For the text-containing cell, return its midpoint in (x, y) coordinate format. 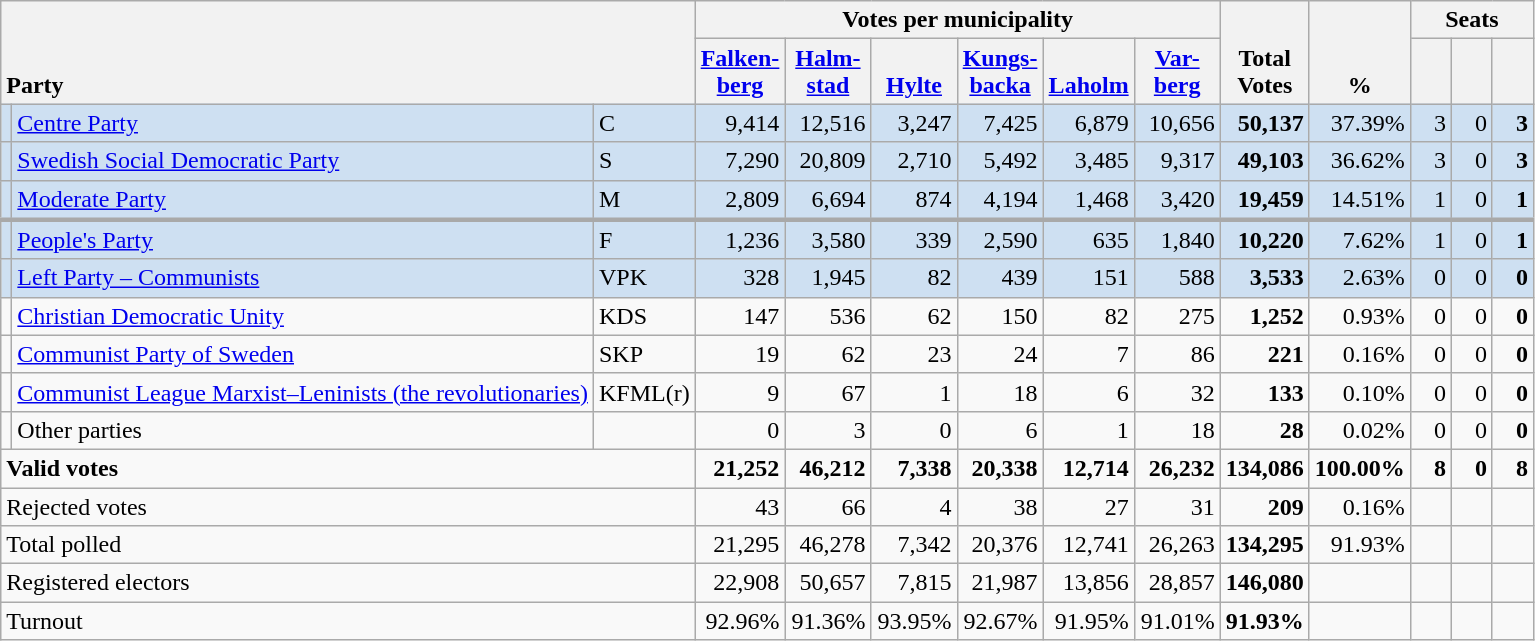
536 (828, 316)
100.00% (1360, 468)
92.96% (740, 621)
21,252 (740, 468)
0.02% (1360, 430)
86 (1177, 354)
Party (348, 52)
Seats (1472, 20)
67 (828, 392)
24 (1000, 354)
0.93% (1360, 316)
7,815 (914, 583)
Total polled (348, 545)
150 (1000, 316)
10,220 (1264, 240)
43 (740, 507)
Centre Party (303, 123)
3,533 (1264, 278)
2.63% (1360, 278)
66 (828, 507)
M (644, 200)
Valid votes (348, 468)
20,376 (1000, 545)
92.67% (1000, 621)
Other parties (303, 430)
221 (1264, 354)
46,212 (828, 468)
4 (914, 507)
38 (1000, 507)
275 (1177, 316)
Moderate Party (303, 200)
874 (914, 200)
Swedish Social Democratic Party (303, 161)
SKP (644, 354)
6,879 (1088, 123)
93.95% (914, 621)
Communist Party of Sweden (303, 354)
635 (1088, 240)
4,194 (1000, 200)
50,657 (828, 583)
209 (1264, 507)
20,809 (828, 161)
22,908 (740, 583)
91.01% (1177, 621)
Votes per municipality (958, 20)
2,590 (1000, 240)
Communist League Marxist–Leninists (the revolutionaries) (303, 392)
26,263 (1177, 545)
9,317 (1177, 161)
12,714 (1088, 468)
26,232 (1177, 468)
6,694 (828, 200)
Laholm (1088, 72)
VPK (644, 278)
12,516 (828, 123)
5,492 (1000, 161)
28,857 (1177, 583)
12,741 (1088, 545)
3,580 (828, 240)
328 (740, 278)
36.62% (1360, 161)
0.10% (1360, 392)
20,338 (1000, 468)
91.95% (1088, 621)
21,295 (740, 545)
Registered electors (348, 583)
7.62% (1360, 240)
9,414 (740, 123)
1,840 (1177, 240)
151 (1088, 278)
50,137 (1264, 123)
F (644, 240)
7 (1088, 354)
Total Votes (1264, 52)
3,247 (914, 123)
Kungs- backa (1000, 72)
339 (914, 240)
Left Party – Communists (303, 278)
7,338 (914, 468)
1,468 (1088, 200)
49,103 (1264, 161)
133 (1264, 392)
10,656 (1177, 123)
KDS (644, 316)
134,295 (1264, 545)
19 (740, 354)
32 (1177, 392)
31 (1177, 507)
27 (1088, 507)
Rejected votes (348, 507)
146,080 (1264, 583)
% (1360, 52)
1,252 (1264, 316)
23 (914, 354)
Christian Democratic Unity (303, 316)
7,342 (914, 545)
147 (740, 316)
439 (1000, 278)
46,278 (828, 545)
1,236 (740, 240)
28 (1264, 430)
7,290 (740, 161)
7,425 (1000, 123)
3,485 (1088, 161)
People's Party (303, 240)
Hylte (914, 72)
C (644, 123)
Var- berg (1177, 72)
588 (1177, 278)
3,420 (1177, 200)
14.51% (1360, 200)
1,945 (828, 278)
Turnout (348, 621)
134,086 (1264, 468)
21,987 (1000, 583)
KFML(r) (644, 392)
13,856 (1088, 583)
91.36% (828, 621)
S (644, 161)
37.39% (1360, 123)
2,809 (740, 200)
19,459 (1264, 200)
9 (740, 392)
2,710 (914, 161)
Halm- stad (828, 72)
Falken- berg (740, 72)
